Identify which cell holds the provided text, then report its (x, y) central coordinate. 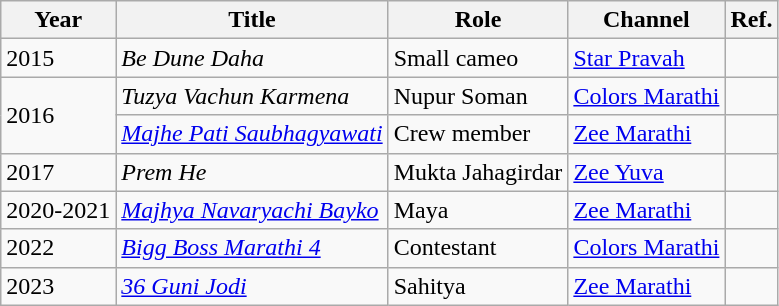
Maya (478, 210)
Be Dune Daha (252, 58)
2016 (58, 115)
Crew member (478, 134)
2020-2021 (58, 210)
Contestant (478, 248)
2023 (58, 286)
Year (58, 20)
Bigg Boss Marathi 4 (252, 248)
Channel (646, 20)
Star Pravah (646, 58)
Role (478, 20)
Ref. (752, 20)
36 Guni Jodi (252, 286)
Tuzya Vachun Karmena (252, 96)
Nupur Soman (478, 96)
Title (252, 20)
2017 (58, 172)
Zee Yuva (646, 172)
Mukta Jahagirdar (478, 172)
Prem He (252, 172)
Majhe Pati Saubhagyawati (252, 134)
Majhya Navaryachi Bayko (252, 210)
Sahitya (478, 286)
2015 (58, 58)
2022 (58, 248)
Small cameo (478, 58)
